Return the (X, Y) coordinate for the center point of the cell that contains the specified text.  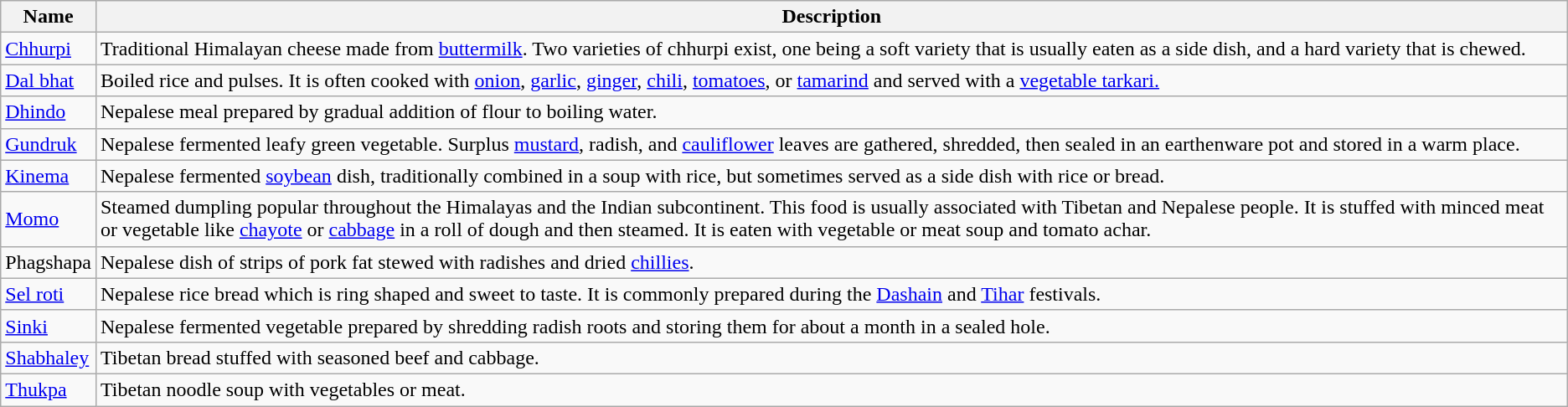
Nepalese meal prepared by gradual addition of flour to boiling water. (831, 112)
Chhurpi (49, 49)
Thukpa (49, 389)
Tibetan bread stuffed with seasoned beef and cabbage. (831, 358)
Phagshapa (49, 262)
Nepalese fermented soybean dish, traditionally combined in a soup with rice, but sometimes served as a side dish with rice or bread. (831, 176)
Dhindo (49, 112)
Dal bhat (49, 80)
Kinema (49, 176)
Boiled rice and pulses. It is often cooked with onion, garlic, ginger, chili, tomatoes, or tamarind and served with a vegetable tarkari. (831, 80)
Nepalese fermented vegetable prepared by shredding radish roots and storing them for about a month in a sealed hole. (831, 326)
Tibetan noodle soup with vegetables or meat. (831, 389)
Nepalese dish of strips of pork fat stewed with radishes and dried chillies. (831, 262)
Shabhaley (49, 358)
Description (831, 17)
Gundruk (49, 144)
Name (49, 17)
Momo (49, 219)
Nepalese rice bread which is ring shaped and sweet to taste. It is commonly prepared during the Dashain and Tihar festivals. (831, 294)
Sinki (49, 326)
Sel roti (49, 294)
